Detect which cell encompasses the target text, then output its [x, y] center coordinate. 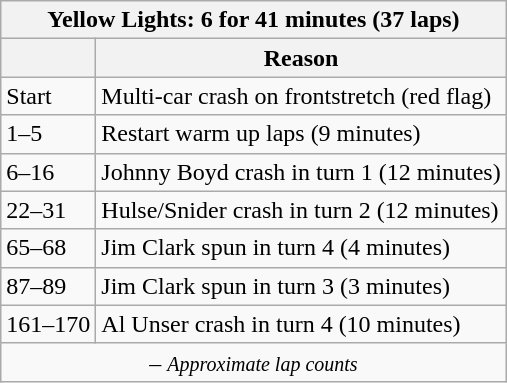
87–89 [48, 286]
161–170 [48, 324]
65–68 [48, 248]
Restart warm up laps (9 minutes) [301, 134]
Jim Clark spun in turn 4 (4 minutes) [301, 248]
Hulse/Snider crash in turn 2 (12 minutes) [301, 210]
22–31 [48, 210]
6–16 [48, 172]
Multi-car crash on frontstretch (red flag) [301, 96]
– Approximate lap counts [254, 362]
Yellow Lights: 6 for 41 minutes (37 laps) [254, 20]
Al Unser crash in turn 4 (10 minutes) [301, 324]
Start [48, 96]
Jim Clark spun in turn 3 (3 minutes) [301, 286]
Reason [301, 58]
1–5 [48, 134]
Johnny Boyd crash in turn 1 (12 minutes) [301, 172]
